From the cell containing the given text, extract its center point as [x, y] coordinate. 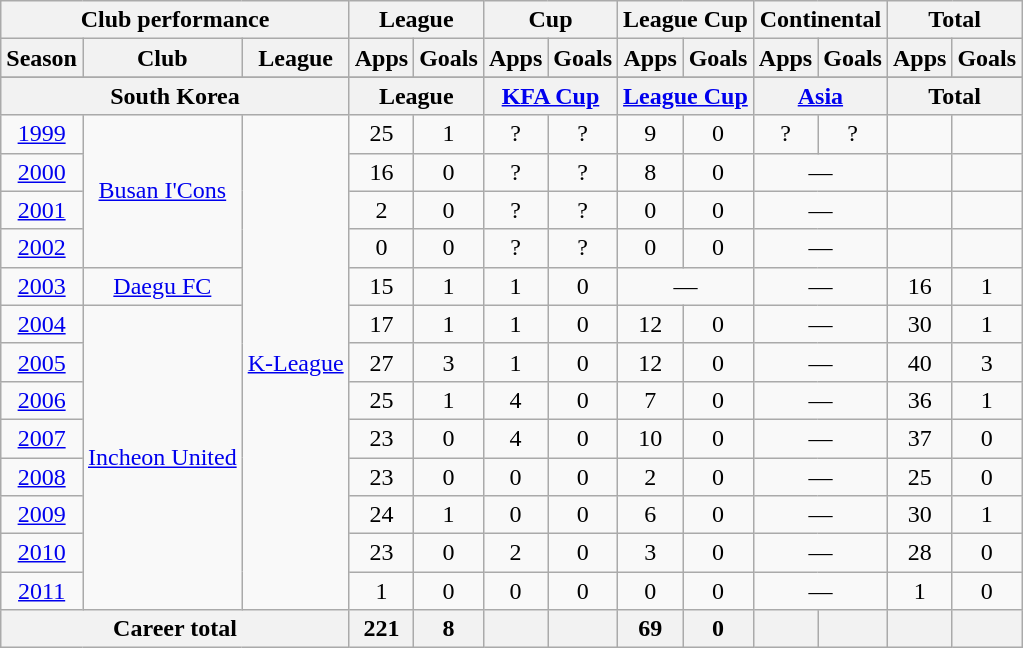
2002 [42, 248]
2009 [42, 515]
Daegu FC [162, 286]
KFA Cup [550, 96]
2004 [42, 324]
Continental [820, 20]
2005 [42, 362]
28 [919, 553]
37 [919, 438]
Club [162, 58]
69 [650, 629]
7 [650, 400]
36 [919, 400]
2006 [42, 400]
221 [381, 629]
K-League [296, 362]
Club performance [175, 20]
Season [42, 58]
Career total [175, 629]
2000 [42, 172]
9 [650, 134]
27 [381, 362]
South Korea [175, 96]
2008 [42, 477]
10 [650, 438]
Cup [550, 20]
15 [381, 286]
2010 [42, 553]
2007 [42, 438]
2001 [42, 210]
6 [650, 515]
1999 [42, 134]
17 [381, 324]
Asia [820, 96]
Incheon United [162, 457]
2003 [42, 286]
Busan I'Cons [162, 191]
2011 [42, 591]
24 [381, 515]
40 [919, 362]
